Locate the cell with the specified text and output its [X, Y] center coordinate. 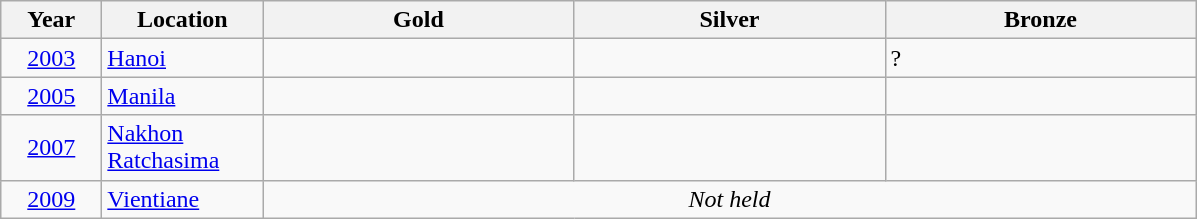
Year [52, 20]
2007 [52, 148]
2003 [52, 58]
Not held [730, 199]
? [1040, 58]
Hanoi [182, 58]
Silver [730, 20]
Manila [182, 96]
2005 [52, 96]
Bronze [1040, 20]
Vientiane [182, 199]
Nakhon Ratchasima [182, 148]
2009 [52, 199]
Location [182, 20]
Gold [418, 20]
